Pinpoint the cell where the given text exists, returning its [x, y] midpoint coordinate. 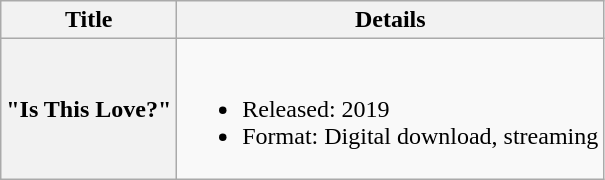
Released: 2019Format: Digital download, streaming [390, 109]
"Is This Love?" [89, 109]
Title [89, 20]
Details [390, 20]
